Return the [x, y] coordinate for the center point of the cell that contains the specified text.  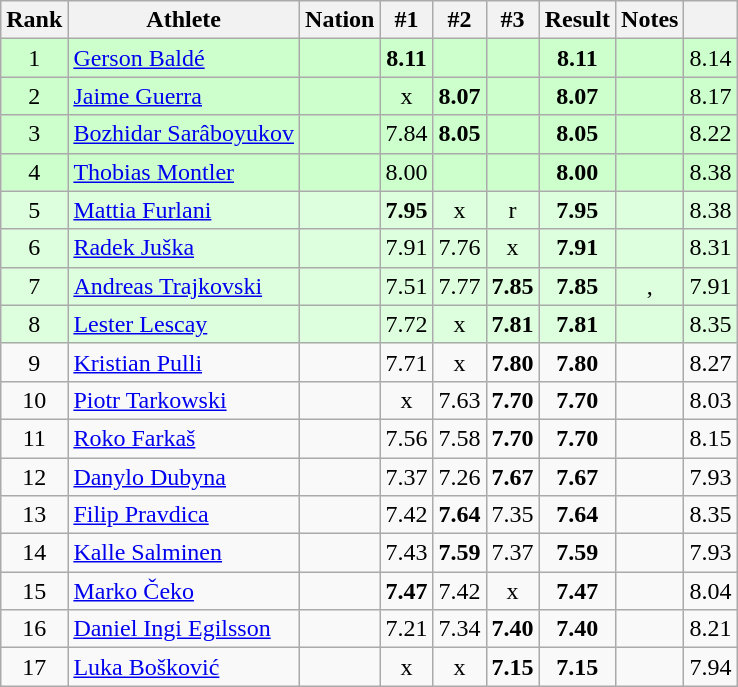
Rank [34, 20]
7.71 [406, 362]
7.77 [460, 286]
Marko Čeko [184, 591]
8 [34, 324]
Mattia Furlani [184, 210]
7.26 [460, 477]
8.31 [710, 248]
Radek Juška [184, 248]
8.15 [710, 438]
6 [34, 248]
14 [34, 553]
#1 [406, 20]
#2 [460, 20]
Jaime Guerra [184, 96]
7.94 [710, 667]
8.04 [710, 591]
7.84 [406, 134]
3 [34, 134]
7.51 [406, 286]
12 [34, 477]
Lester Lescay [184, 324]
Nation [340, 20]
Piotr Tarkowski [184, 400]
8.21 [710, 629]
7 [34, 286]
2 [34, 96]
Thobias Montler [184, 172]
4 [34, 172]
8.03 [710, 400]
Bozhidar Sarâboyukov [184, 134]
Filip Pravdica [184, 515]
7.72 [406, 324]
Daniel Ingi Egilsson [184, 629]
Kristian Pulli [184, 362]
Luka Bošković [184, 667]
#3 [512, 20]
Athlete [184, 20]
8.14 [710, 58]
Result [577, 20]
7.56 [406, 438]
10 [34, 400]
8.27 [710, 362]
17 [34, 667]
9 [34, 362]
7.35 [512, 515]
Andreas Trajkovski [184, 286]
7.21 [406, 629]
11 [34, 438]
8.22 [710, 134]
7.63 [460, 400]
Kalle Salminen [184, 553]
Danylo Dubyna [184, 477]
7.34 [460, 629]
r [512, 210]
5 [34, 210]
15 [34, 591]
, [650, 286]
16 [34, 629]
7.58 [460, 438]
8.17 [710, 96]
7.76 [460, 248]
Roko Farkaš [184, 438]
Notes [650, 20]
1 [34, 58]
13 [34, 515]
7.43 [406, 553]
Gerson Baldé [184, 58]
